Extract the (x, y) coordinate from the center of the cell holding the provided text.  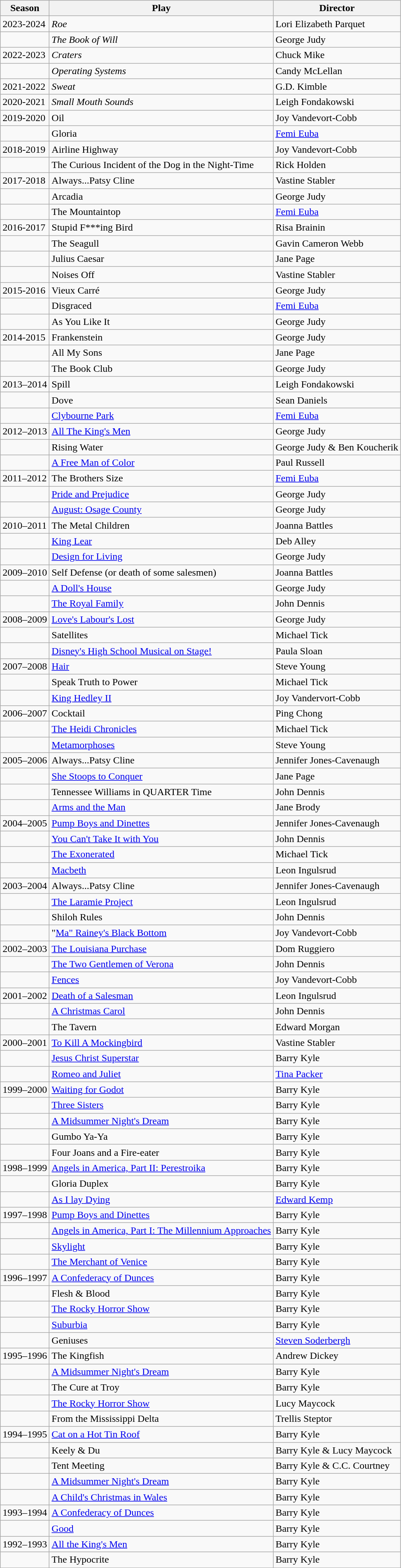
2012–2013 (25, 431)
The Book of Will (161, 40)
George Judy & Ben Koucherik (337, 447)
King Hedley II (161, 698)
Lucy Maycock (337, 1403)
2015-2016 (25, 290)
All My Sons (161, 353)
2014-2015 (25, 337)
Andrew Dickey (337, 1356)
Chuck Mike (337, 55)
2018-2019 (25, 149)
The Exonerated (161, 854)
1999–2000 (25, 1090)
Jesus Christ Superstar (161, 1058)
Paul Russell (337, 463)
Arms and the Man (161, 807)
From the Mississippi Delta (161, 1419)
Steven Soderbergh (337, 1340)
Lori Elizabeth Parquet (337, 24)
Suburbia (161, 1325)
The Merchant of Venice (161, 1262)
Oil (161, 118)
August: Osage County (161, 510)
2003–2004 (25, 886)
Craters (161, 55)
The Louisiana Purchase (161, 948)
Edward Morgan (337, 1027)
Spill (161, 384)
Gloria (161, 133)
Shiloh Rules (161, 917)
2016-2017 (25, 228)
Macbeth (161, 870)
You Can't Take It with You (161, 839)
The Hypocrite (161, 1560)
The Kingfish (161, 1356)
Dove (161, 400)
Small Mouth Sounds (161, 102)
Noises Off (161, 275)
She Stoops to Conquer (161, 776)
2023-2024 (25, 24)
Frankenstein (161, 337)
Disney's High School Musical on Stage! (161, 651)
Skylight (161, 1246)
2017-2018 (25, 180)
Cat on a Hot Tin Roof (161, 1434)
The Tavern (161, 1027)
Barry Kyle & C.C. Courtney (337, 1466)
1997–1998 (25, 1215)
2013–2014 (25, 384)
Season (25, 8)
Pride and Prejudice (161, 494)
2002–2003 (25, 948)
Geniuses (161, 1340)
The Laramie Project (161, 901)
Gumbo Ya-Ya (161, 1136)
King Lear (161, 541)
As I lay Dying (161, 1199)
G.D. Kimble (337, 86)
Four Joans and a Fire-eater (161, 1152)
2001–2002 (25, 996)
Tent Meeting (161, 1466)
A Christmas Carol (161, 1011)
1994–1995 (25, 1434)
Deb Alley (337, 541)
2008–2009 (25, 619)
To Kill A Mockingbird (161, 1043)
1992–1993 (25, 1544)
Keely & Du (161, 1450)
Design for Living (161, 557)
Tennessee Williams in QUARTER Time (161, 792)
Romeo and Juliet (161, 1074)
All the King's Men (161, 1544)
The Brothers Size (161, 478)
Jane Brody (337, 807)
Barry Kyle & Lucy Maycock (337, 1450)
A Doll's House (161, 588)
2004–2005 (25, 823)
Gavin Cameron Webb (337, 243)
As You Like It (161, 322)
1995–1996 (25, 1356)
2007–2008 (25, 666)
Cocktail (161, 714)
2011–2012 (25, 478)
Rick Holden (337, 165)
Sweat (161, 86)
2000–2001 (25, 1043)
Death of a Salesman (161, 996)
Operating Systems (161, 71)
Joy Vandervort-Cobb (337, 698)
Stupid F***ing Bird (161, 228)
Julius Caesar (161, 259)
Paula Sloan (337, 651)
1998–1999 (25, 1168)
Disgraced (161, 306)
Flesh & Blood (161, 1293)
Risa Brainin (337, 228)
Tina Packer (337, 1074)
Roe (161, 24)
Airline Highway (161, 149)
Metamorphoses (161, 745)
1996–1997 (25, 1278)
"Ma" Rainey's Black Bottom (161, 933)
A Free Man of Color (161, 463)
Gloria Duplex (161, 1183)
The Seagull (161, 243)
Arcadia (161, 196)
2009–2010 (25, 572)
A Child's Christmas in Wales (161, 1497)
Angels in America, Part I: The Millennium Approaches (161, 1231)
Speak Truth to Power (161, 682)
Candy McLellan (337, 71)
The Curious Incident of the Dog in the Night-Time (161, 165)
The Two Gentlemen of Verona (161, 964)
The Heidi Chronicles (161, 729)
Director (337, 8)
Clybourne Park (161, 415)
Hair (161, 666)
2006–2007 (25, 714)
Vieux Carré (161, 290)
2010–2011 (25, 525)
The Metal Children (161, 525)
The Mountaintop (161, 212)
1993–1994 (25, 1513)
2005–2006 (25, 761)
Satellites (161, 635)
2021-2022 (25, 86)
Edward Kemp (337, 1199)
Ping Chong (337, 714)
Angels in America, Part II: Perestroika (161, 1168)
Waiting for Godot (161, 1090)
Love's Labour's Lost (161, 619)
All The King's Men (161, 431)
Three Sisters (161, 1105)
2019-2020 (25, 118)
Dom Ruggiero (337, 948)
2022-2023 (25, 55)
Self Defense (or death of some salesmen) (161, 572)
Fences (161, 980)
Play (161, 8)
Sean Daniels (337, 400)
Trellis Steptor (337, 1419)
Good (161, 1528)
Rising Water (161, 447)
The Cure at Troy (161, 1387)
2020-2021 (25, 102)
The Book Club (161, 369)
The Royal Family (161, 604)
